Capture the cell that displays the provided text and extract its (x, y) central coordinate. 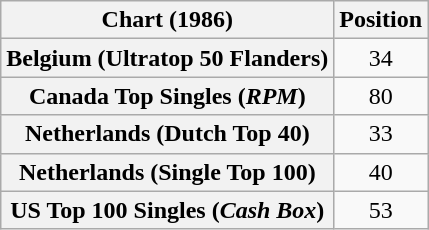
34 (381, 58)
Netherlands (Single Top 100) (168, 172)
33 (381, 134)
Canada Top Singles (RPM) (168, 96)
Position (381, 20)
Netherlands (Dutch Top 40) (168, 134)
80 (381, 96)
Chart (1986) (168, 20)
Belgium (Ultratop 50 Flanders) (168, 58)
US Top 100 Singles (Cash Box) (168, 210)
53 (381, 210)
40 (381, 172)
